Capture the cell that displays the provided text and extract its [x, y] central coordinate. 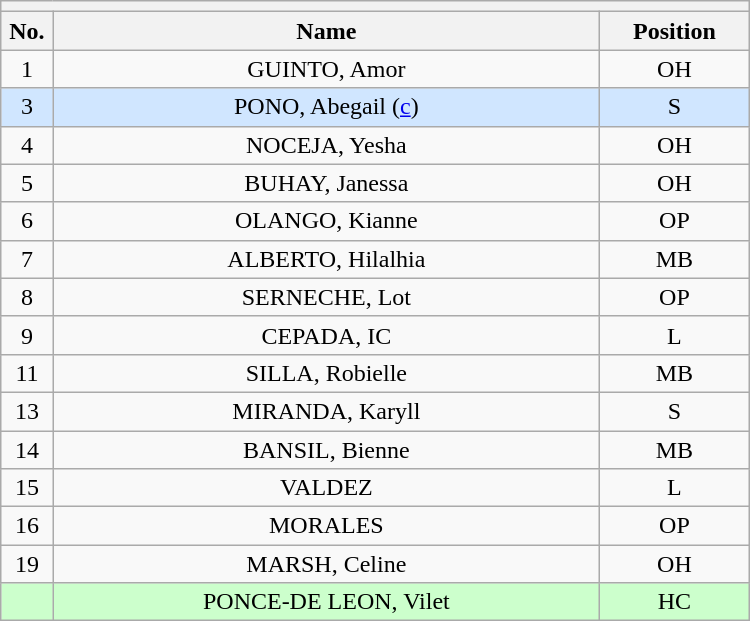
SERNECHE, Lot [326, 297]
VALDEZ [326, 488]
5 [27, 183]
BUHAY, Janessa [326, 183]
HC [675, 602]
MARSH, Celine [326, 564]
11 [27, 373]
PONO, Abegail (c) [326, 107]
7 [27, 259]
6 [27, 221]
BANSIL, Bienne [326, 449]
ALBERTO, Hilalhia [326, 259]
14 [27, 449]
OLANGO, Kianne [326, 221]
GUINTO, Amor [326, 69]
Position [675, 31]
19 [27, 564]
15 [27, 488]
No. [27, 31]
MIRANDA, Karyll [326, 411]
1 [27, 69]
4 [27, 145]
16 [27, 526]
MORALES [326, 526]
CEPADA, IC [326, 335]
SILLA, Robielle [326, 373]
8 [27, 297]
NOCEJA, Yesha [326, 145]
3 [27, 107]
PONCE-DE LEON, Vilet [326, 602]
9 [27, 335]
13 [27, 411]
Name [326, 31]
